Pinpoint the cell where the given text exists, returning its (X, Y) midpoint coordinate. 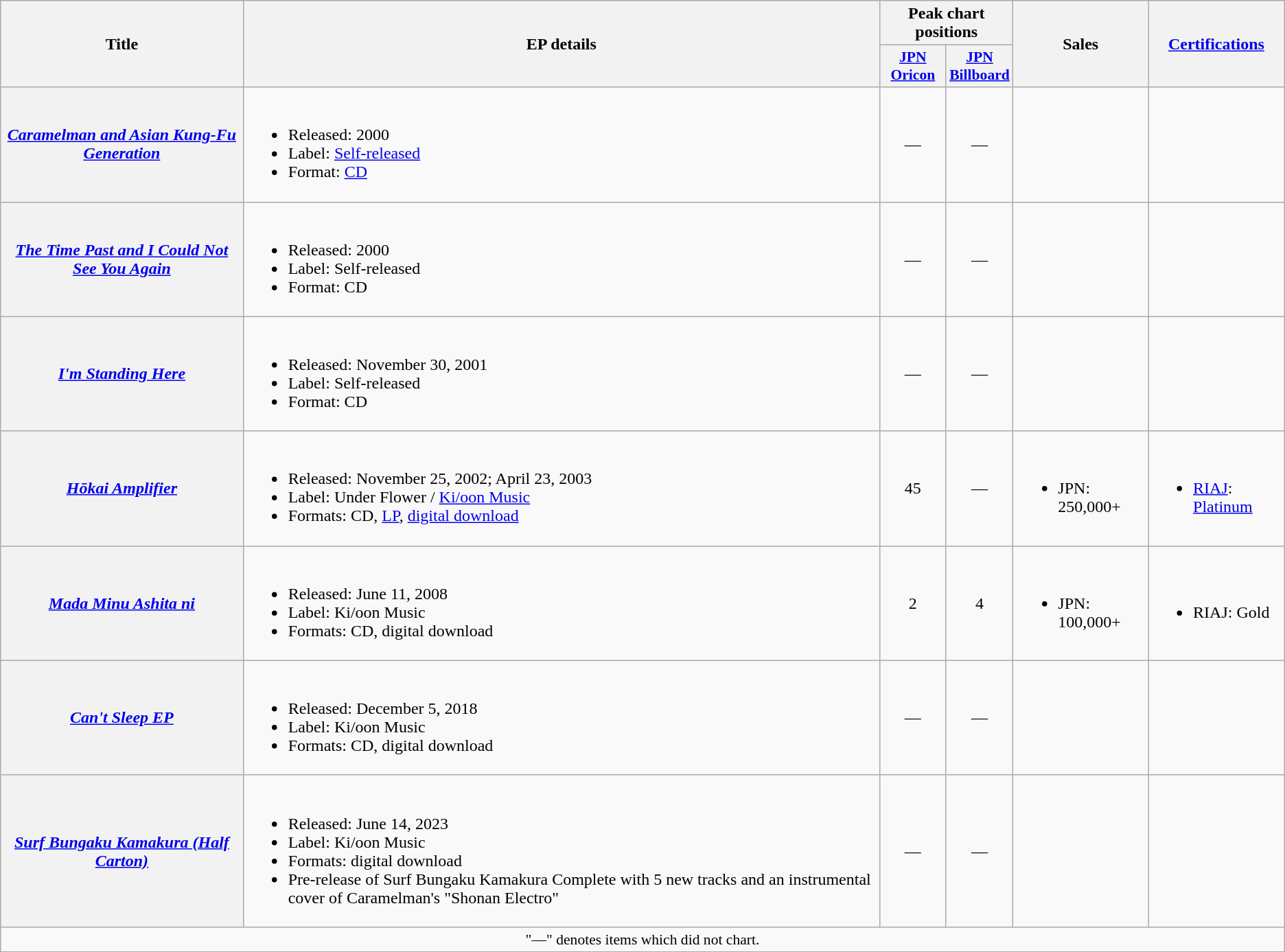
2 (913, 603)
Released: November 25, 2002; April 23, 2003 Label: Under Flower / Ki/oon MusicFormats: CD, LP, digital download (562, 489)
45 (913, 489)
4 (980, 603)
Mada Minu Ashita ni (122, 603)
Hōkai Amplifier (122, 489)
RIAJ: Platinum (1216, 489)
The Time Past and I Could Not See You Again (122, 259)
Sales (1080, 44)
I'm Standing Here (122, 373)
"—" denotes items which did not chart. (642, 939)
JPNBillboard (980, 66)
EP details (562, 44)
Can't Sleep EP (122, 718)
Title (122, 44)
Released: December 5, 2018Label: Ki/oon MusicFormats: CD, digital download (562, 718)
Surf Bungaku Kamakura (Half Carton) (122, 851)
JPNOricon (913, 66)
Peak chart positions (947, 23)
Caramelman and Asian Kung-Fu Generation (122, 144)
JPN: 250,000+ (1080, 489)
JPN: 100,000+ (1080, 603)
RIAJ: Gold (1216, 603)
Released: June 11, 2008Label: Ki/oon MusicFormats: CD, digital download (562, 603)
Released: November 30, 2001Label: Self-releasedFormat: CD (562, 373)
Certifications (1216, 44)
